Return (x, y) of the center of cell containing provided text 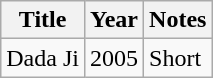
Dada Ji (43, 58)
2005 (114, 58)
Year (114, 20)
Title (43, 20)
Notes (178, 20)
Short (178, 58)
